Extract the [X, Y] coordinate from the center of the cell holding the provided text.  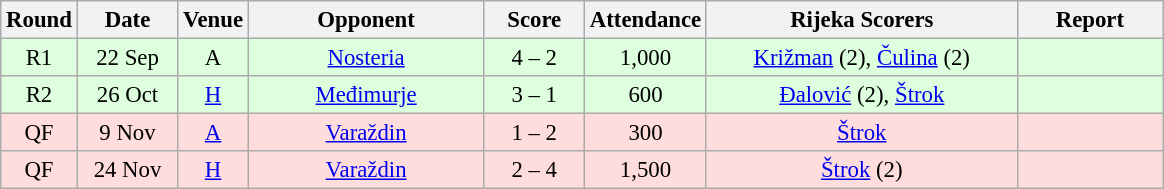
1 – 2 [534, 133]
Nosteria [366, 58]
Križman (2), Čulina (2) [862, 58]
Round [39, 20]
Report [1090, 20]
Štrok (2) [862, 170]
3 – 1 [534, 95]
1,500 [646, 170]
Score [534, 20]
R1 [39, 58]
4 – 2 [534, 58]
Rijeka Scorers [862, 20]
Štrok [862, 133]
Opponent [366, 20]
Međimurje [366, 95]
Venue [214, 20]
R2 [39, 95]
600 [646, 95]
Attendance [646, 20]
24 Nov [128, 170]
9 Nov [128, 133]
Đalović (2), Štrok [862, 95]
2 – 4 [534, 170]
Date [128, 20]
1,000 [646, 58]
22 Sep [128, 58]
300 [646, 133]
26 Oct [128, 95]
